Identify which cell holds the provided text, then report its [x, y] central coordinate. 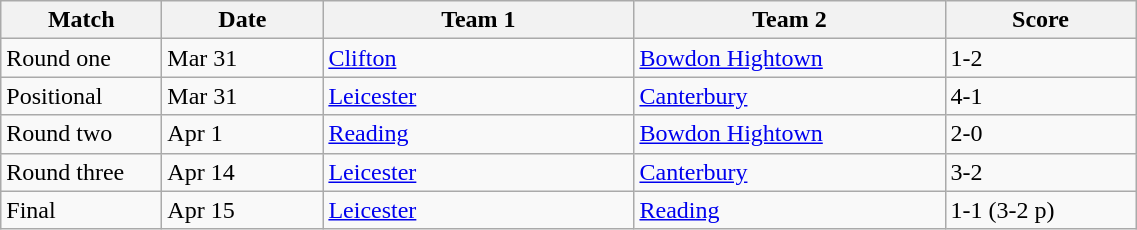
Apr 1 [242, 134]
3-2 [1040, 172]
Round three [82, 172]
Round two [82, 134]
Team 2 [790, 20]
Date [242, 20]
1-2 [1040, 58]
2-0 [1040, 134]
Final [82, 210]
Apr 15 [242, 210]
Apr 14 [242, 172]
Team 1 [478, 20]
Clifton [478, 58]
4-1 [1040, 96]
1-1 (3-2 p) [1040, 210]
Score [1040, 20]
Match [82, 20]
Positional [82, 96]
Round one [82, 58]
